From the cell containing the given text, extract its center point as [X, Y] coordinate. 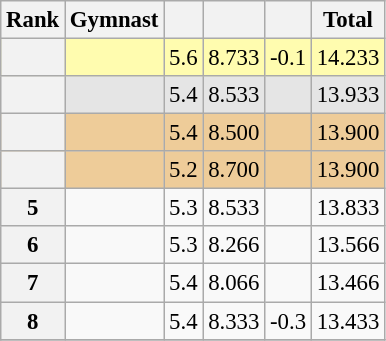
13.566 [348, 245]
8.733 [234, 58]
6 [33, 245]
7 [33, 283]
8.333 [234, 321]
8 [33, 321]
8.500 [234, 133]
-0.3 [288, 321]
5 [33, 208]
Gymnast [114, 20]
Total [348, 20]
14.233 [348, 58]
-0.1 [288, 58]
5.2 [184, 170]
13.466 [348, 283]
13.833 [348, 208]
5.6 [184, 58]
13.933 [348, 95]
13.433 [348, 321]
Rank [33, 20]
8.066 [234, 283]
8.266 [234, 245]
8.700 [234, 170]
